Determine the [X, Y] coordinate at the center of the cell enclosing the given text.  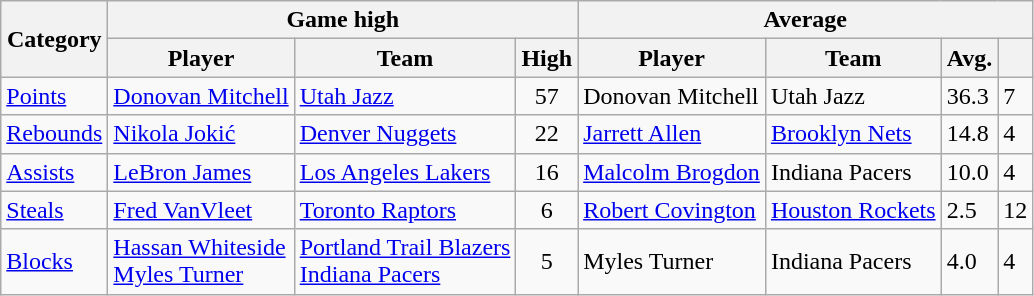
LeBron James [201, 172]
Assists [54, 172]
Category [54, 39]
Rebounds [54, 134]
Toronto Raptors [405, 210]
16 [547, 172]
Average [806, 20]
2.5 [970, 210]
Portland Trail BlazersIndiana Pacers [405, 262]
10.0 [970, 172]
4.0 [970, 262]
5 [547, 262]
7 [1016, 96]
Steals [54, 210]
Nikola Jokić [201, 134]
Points [54, 96]
Malcolm Brogdon [672, 172]
12 [1016, 210]
Blocks [54, 262]
High [547, 58]
Myles Turner [672, 262]
Avg. [970, 58]
Los Angeles Lakers [405, 172]
Hassan WhitesideMyles Turner [201, 262]
Game high [343, 20]
Houston Rockets [853, 210]
57 [547, 96]
36.3 [970, 96]
22 [547, 134]
Robert Covington [672, 210]
Denver Nuggets [405, 134]
Brooklyn Nets [853, 134]
6 [547, 210]
14.8 [970, 134]
Fred VanVleet [201, 210]
Jarrett Allen [672, 134]
